Capture the cell that displays the provided text and extract its [x, y] central coordinate. 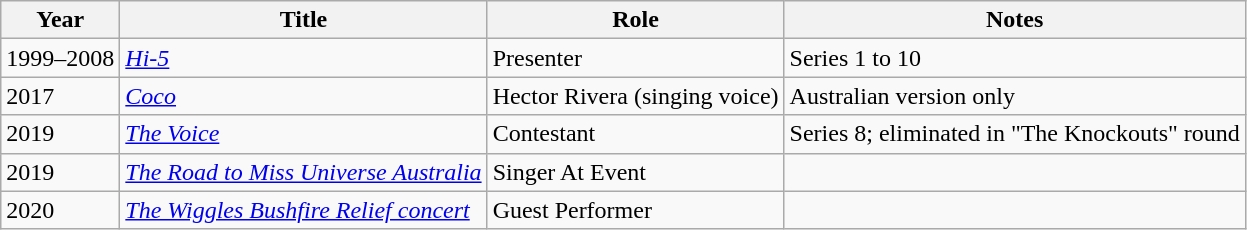
Hector Rivera (singing voice) [636, 96]
2020 [60, 210]
2017 [60, 96]
Year [60, 20]
Singer At Event [636, 172]
Coco [304, 96]
The Road to Miss Universe Australia [304, 172]
1999–2008 [60, 58]
Contestant [636, 134]
Hi-5 [304, 58]
Australian version only [1014, 96]
The Voice [304, 134]
Presenter [636, 58]
Title [304, 20]
Notes [1014, 20]
Guest Performer [636, 210]
The Wiggles Bushfire Relief concert [304, 210]
Series 8; eliminated in "The Knockouts" round [1014, 134]
Role [636, 20]
Series 1 to 10 [1014, 58]
